For the text-containing cell, return its midpoint in (x, y) coordinate format. 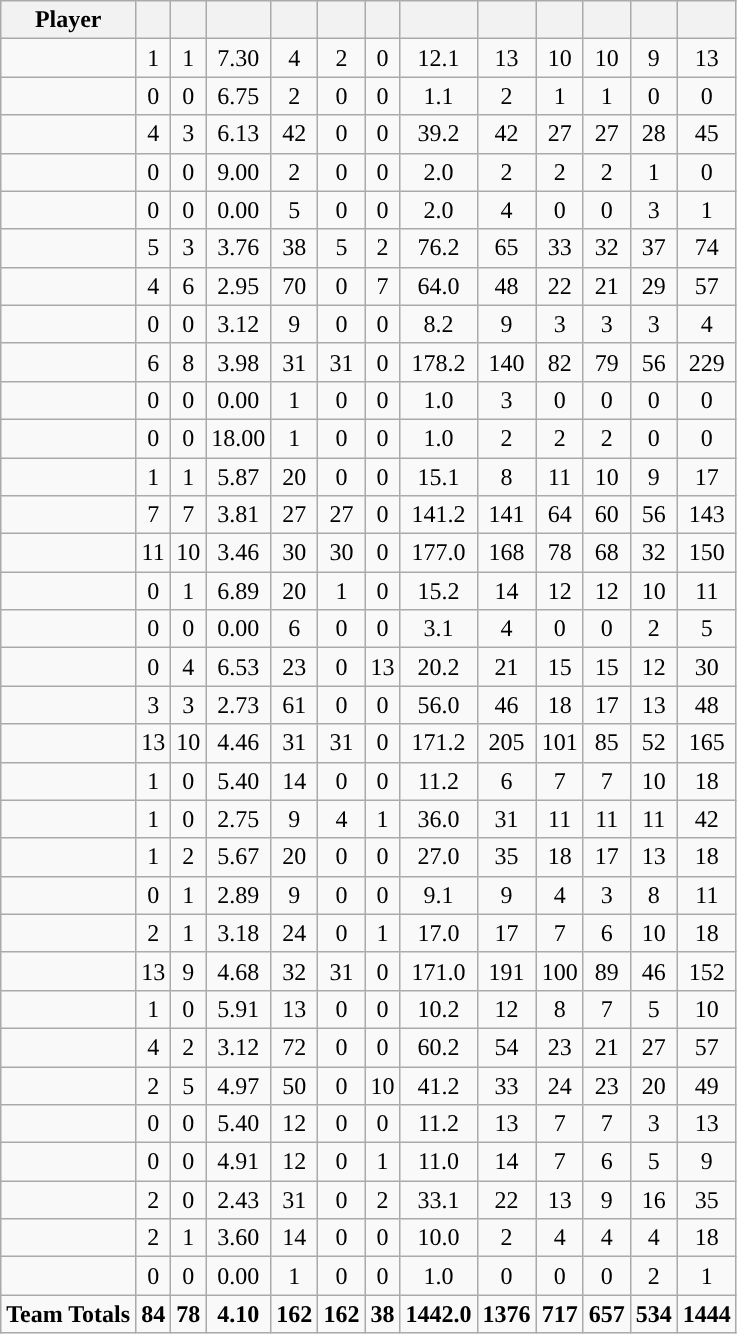
37 (654, 248)
143 (706, 515)
141.2 (438, 515)
89 (606, 971)
1.1 (438, 96)
9.1 (438, 895)
76.2 (438, 248)
10.0 (438, 1238)
3.1 (438, 629)
50 (294, 1085)
5.87 (238, 477)
54 (506, 1047)
717 (560, 1314)
1444 (706, 1314)
3.81 (238, 515)
74 (706, 248)
6.13 (238, 134)
165 (706, 743)
140 (506, 362)
16 (654, 1200)
Team Totals (68, 1314)
11.0 (438, 1162)
141 (506, 515)
45 (706, 134)
4.10 (238, 1314)
4.91 (238, 1162)
7.30 (238, 58)
6.53 (238, 667)
68 (606, 553)
168 (506, 553)
64 (560, 515)
3.76 (238, 248)
18.00 (238, 438)
36.0 (438, 819)
Player (68, 20)
101 (560, 743)
4.68 (238, 971)
4.46 (238, 743)
84 (154, 1314)
28 (654, 134)
2.43 (238, 1200)
171.2 (438, 743)
2.89 (238, 895)
17.0 (438, 933)
1442.0 (438, 1314)
49 (706, 1085)
82 (560, 362)
205 (506, 743)
2.75 (238, 819)
171.0 (438, 971)
56.0 (438, 705)
27.0 (438, 857)
534 (654, 1314)
10.2 (438, 1009)
41.2 (438, 1085)
64.0 (438, 286)
6.75 (238, 96)
177.0 (438, 553)
6.89 (238, 591)
52 (654, 743)
70 (294, 286)
3.46 (238, 553)
5.91 (238, 1009)
29 (654, 286)
100 (560, 971)
229 (706, 362)
4.97 (238, 1085)
2.73 (238, 705)
152 (706, 971)
65 (506, 248)
33.1 (438, 1200)
39.2 (438, 134)
178.2 (438, 362)
191 (506, 971)
60 (606, 515)
9.00 (238, 172)
5.67 (238, 857)
12.1 (438, 58)
8.2 (438, 324)
20.2 (438, 667)
3.18 (238, 933)
3.60 (238, 1238)
79 (606, 362)
657 (606, 1314)
3.98 (238, 362)
150 (706, 553)
15.1 (438, 477)
2.95 (238, 286)
85 (606, 743)
1376 (506, 1314)
15.2 (438, 591)
72 (294, 1047)
61 (294, 705)
60.2 (438, 1047)
